Capture the cell that displays the provided text and extract its (X, Y) central coordinate. 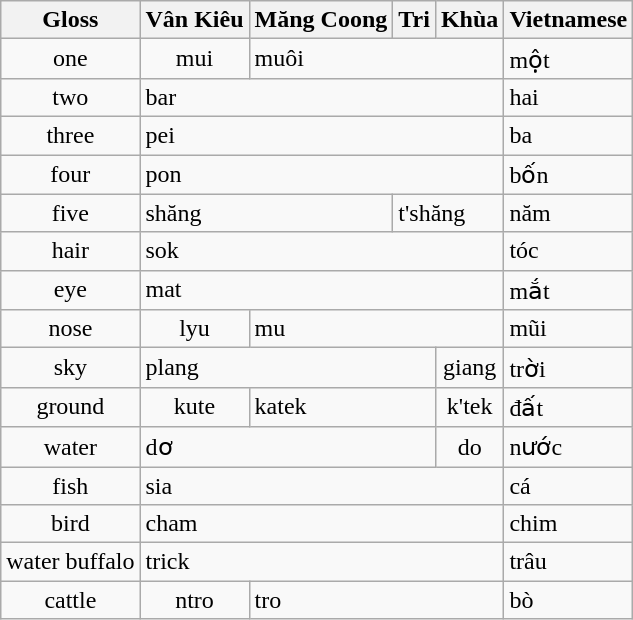
water buffalo (70, 562)
four (70, 174)
Khùa (469, 20)
ground (70, 407)
bar (322, 97)
k'tek (469, 407)
cham (322, 524)
Măng Coong (321, 20)
pei (322, 135)
katek (342, 407)
hai (568, 97)
fish (70, 485)
sky (70, 368)
tóc (568, 251)
tro (376, 600)
Vietnamese (568, 20)
mũi (568, 329)
Vân Kiêu (194, 20)
bò (568, 600)
ntro (194, 600)
muôi (376, 59)
Gloss (70, 20)
three (70, 135)
two (70, 97)
nước (568, 447)
mắt (568, 290)
eye (70, 290)
hair (70, 251)
do (469, 447)
one (70, 59)
ba (568, 135)
trick (322, 562)
bốn (568, 174)
chim (568, 524)
water (70, 447)
trâu (568, 562)
mat (322, 290)
dơ (288, 447)
đất (568, 407)
bird (70, 524)
Tri (414, 20)
nose (70, 329)
mu (376, 329)
plang (288, 368)
trời (568, 368)
sok (322, 251)
năm (568, 213)
mui (194, 59)
pon (322, 174)
shăng (266, 213)
t'shăng (448, 213)
sia (322, 485)
cá (568, 485)
giang (469, 368)
một (568, 59)
cattle (70, 600)
kute (194, 407)
five (70, 213)
lyu (194, 329)
